Provide the (x, y) coordinate of the cell's center where the given text is located.  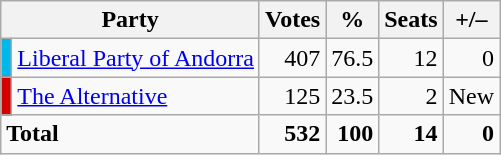
Total (130, 134)
% (352, 20)
Votes (292, 20)
+/– (471, 20)
Seats (411, 20)
76.5 (352, 58)
New (471, 96)
Liberal Party of Andorra (136, 58)
The Alternative (136, 96)
407 (292, 58)
125 (292, 96)
23.5 (352, 96)
14 (411, 134)
2 (411, 96)
12 (411, 58)
Party (130, 20)
100 (352, 134)
532 (292, 134)
